Extract the (X, Y) coordinate from the center of the cell holding the provided text.  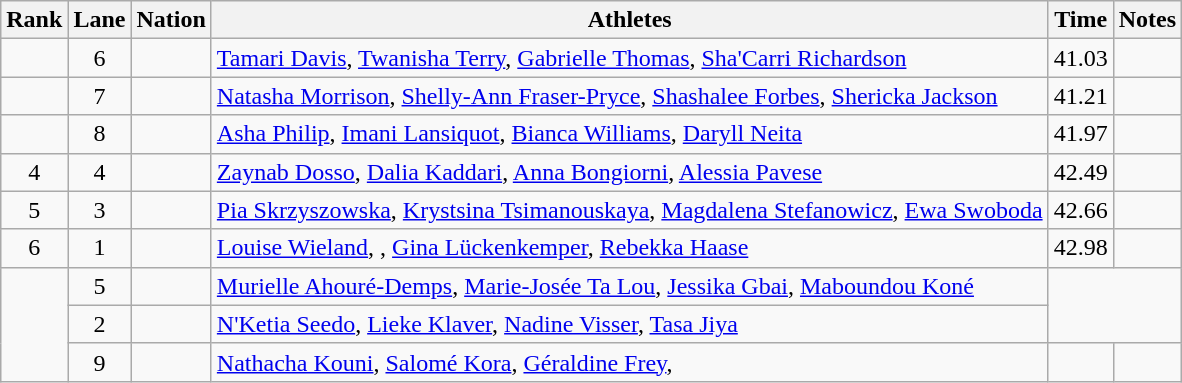
Athletes (630, 20)
Tamari Davis, Twanisha Terry, Gabrielle Thomas, Sha'Carri Richardson (630, 58)
Asha Philip, Imani Lansiquot, Bianca Williams, Daryll Neita (630, 134)
42.49 (1080, 172)
Nation (171, 20)
Zaynab Dosso, Dalia Kaddari, Anna Bongiorni, Alessia Pavese (630, 172)
Murielle Ahouré-Demps, Marie-Josée Ta Lou, Jessika Gbai, Maboundou Koné (630, 286)
42.66 (1080, 210)
N'Ketia Seedo, Lieke Klaver, Nadine Visser, Tasa Jiya (630, 324)
9 (100, 362)
Lane (100, 20)
Natasha Morrison, Shelly-Ann Fraser-Pryce, Shashalee Forbes, Shericka Jackson (630, 96)
7 (100, 96)
41.97 (1080, 134)
1 (100, 248)
8 (100, 134)
2 (100, 324)
Pia Skrzyszowska, Krystsina Tsimanouskaya, Magdalena Stefanowicz, Ewa Swoboda (630, 210)
41.21 (1080, 96)
41.03 (1080, 58)
Notes (1147, 20)
3 (100, 210)
Nathacha Kouni, Salomé Kora, Géraldine Frey, (630, 362)
Time (1080, 20)
Louise Wieland, , Gina Lückenkemper, Rebekka Haase (630, 248)
42.98 (1080, 248)
Rank (34, 20)
